Return (x, y) of the center of cell containing provided text 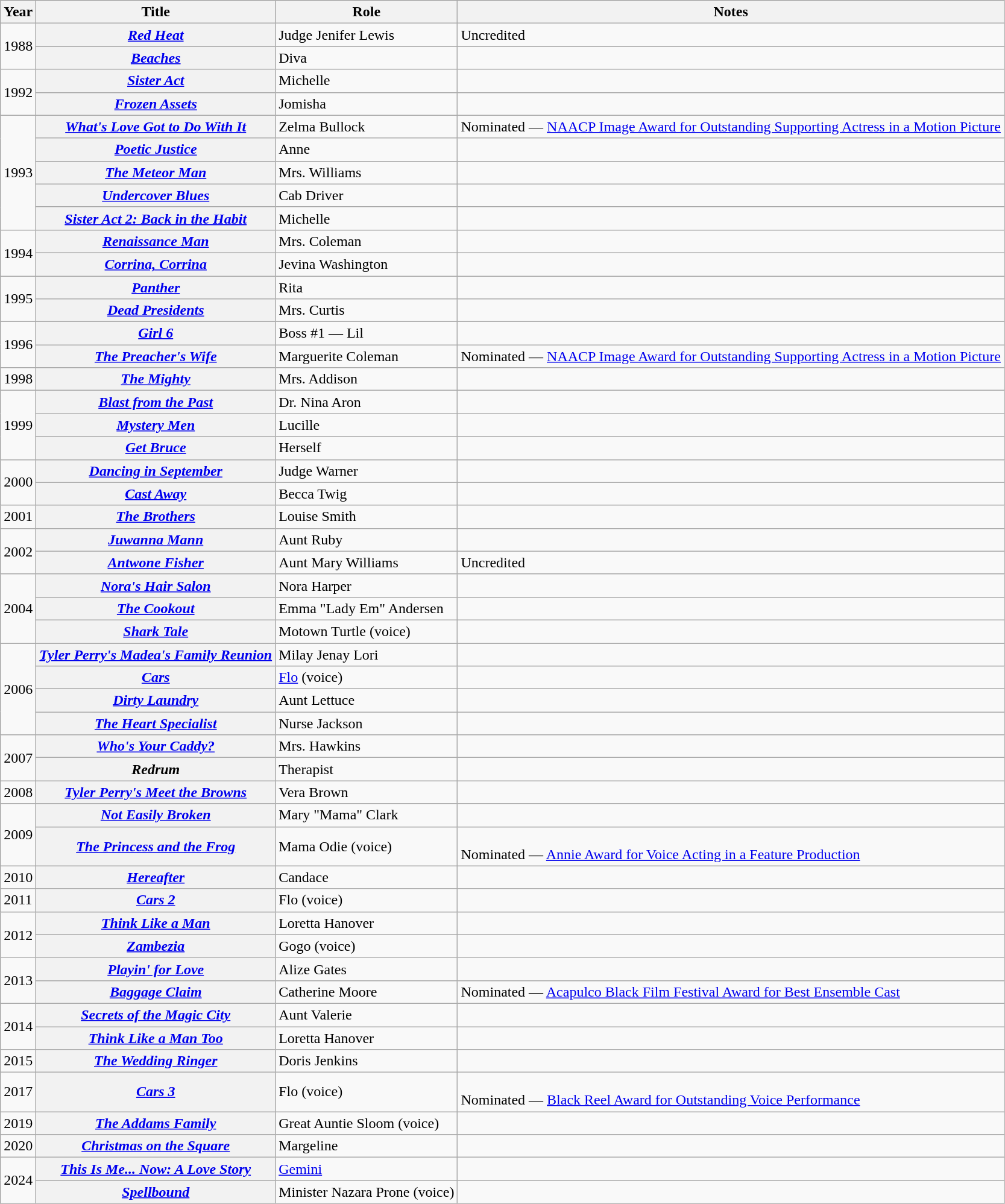
Poetic Justice (156, 150)
Cars 2 (156, 900)
Hereafter (156, 877)
Cars (156, 678)
Doris Jenkins (367, 1061)
2008 (18, 792)
Notes (731, 12)
Diva (367, 58)
2017 (18, 1092)
2010 (18, 877)
Anne (367, 150)
Secrets of the Magic City (156, 1015)
Louise Smith (367, 517)
Gemini (367, 1169)
Not Easily Broken (156, 815)
Nora's Hair Salon (156, 585)
Mrs. Curtis (367, 310)
The Addams Family (156, 1123)
Frozen Assets (156, 104)
Marguerite Coleman (367, 356)
1998 (18, 379)
Year (18, 12)
Mrs. Williams (367, 172)
Christmas on the Square (156, 1146)
Alize Gates (367, 969)
Dead Presidents (156, 310)
1993 (18, 172)
Shark Tale (156, 631)
Tyler Perry's Meet the Browns (156, 792)
Jomisha (367, 104)
The Preacher's Wife (156, 356)
Mrs. Coleman (367, 241)
2013 (18, 980)
Jevina Washington (367, 264)
Zambezia (156, 946)
Motown Turtle (voice) (367, 631)
What's Love Got to Do With It (156, 127)
Mama Odie (voice) (367, 846)
Who's Your Caddy? (156, 746)
2014 (18, 1026)
Baggage Claim (156, 992)
The Mighty (156, 379)
Mrs. Hawkins (367, 746)
Emma "Lady Em" Andersen (367, 608)
Nora Harper (367, 585)
1999 (18, 425)
2019 (18, 1123)
Judge Jenifer Lewis (367, 35)
1988 (18, 46)
The Heart Specialist (156, 723)
2000 (18, 482)
Nominated — Annie Award for Voice Acting in a Feature Production (731, 846)
Dancing in September (156, 471)
Zelma Bullock (367, 127)
1995 (18, 299)
2006 (18, 689)
Rita (367, 288)
Dirty Laundry (156, 701)
Judge Warner (367, 471)
Aunt Ruby (367, 540)
2024 (18, 1180)
Margeline (367, 1146)
Think Like a Man (156, 923)
Juwanna Mann (156, 540)
2020 (18, 1146)
Gogo (voice) (367, 946)
Girl 6 (156, 333)
Think Like a Man Too (156, 1038)
Great Auntie Sloom (voice) (367, 1123)
2015 (18, 1061)
Mrs. Addison (367, 379)
The Wedding Ringer (156, 1061)
Corrina, Corrina (156, 264)
Sister Act (156, 81)
This Is Me... Now: A Love Story (156, 1169)
2007 (18, 758)
Renaissance Man (156, 241)
Spellbound (156, 1192)
The Brothers (156, 517)
Get Bruce (156, 448)
Dr. Nina Aron (367, 402)
Milay Jenay Lori (367, 654)
The Princess and the Frog (156, 846)
Aunt Lettuce (367, 701)
Nominated — Acapulco Black Film Festival Award for Best Ensemble Cast (731, 992)
Cab Driver (367, 195)
Mary "Mama" Clark (367, 815)
2011 (18, 900)
Red Heat (156, 35)
2004 (18, 608)
Lucille (367, 425)
Nurse Jackson (367, 723)
1992 (18, 92)
Nominated — Black Reel Award for Outstanding Voice Performance (731, 1092)
2002 (18, 551)
Redrum (156, 769)
Beaches (156, 58)
Vera Brown (367, 792)
1994 (18, 253)
Title (156, 12)
1996 (18, 345)
Cars 3 (156, 1092)
Aunt Mary Williams (367, 563)
Tyler Perry's Madea's Family Reunion (156, 654)
2001 (18, 517)
Role (367, 12)
Panther (156, 288)
Sister Act 2: Back in the Habit (156, 218)
2009 (18, 834)
Boss #1 — Lil (367, 333)
Mystery Men (156, 425)
The Meteor Man (156, 172)
Catherine Moore (367, 992)
Blast from the Past (156, 402)
Herself (367, 448)
Candace (367, 877)
Becca Twig (367, 494)
Minister Nazara Prone (voice) (367, 1192)
Therapist (367, 769)
Undercover Blues (156, 195)
Antwone Fisher (156, 563)
Aunt Valerie (367, 1015)
Cast Away (156, 494)
The Cookout (156, 608)
2012 (18, 935)
Playin' for Love (156, 969)
